From the cell containing the given text, extract its center point as [X, Y] coordinate. 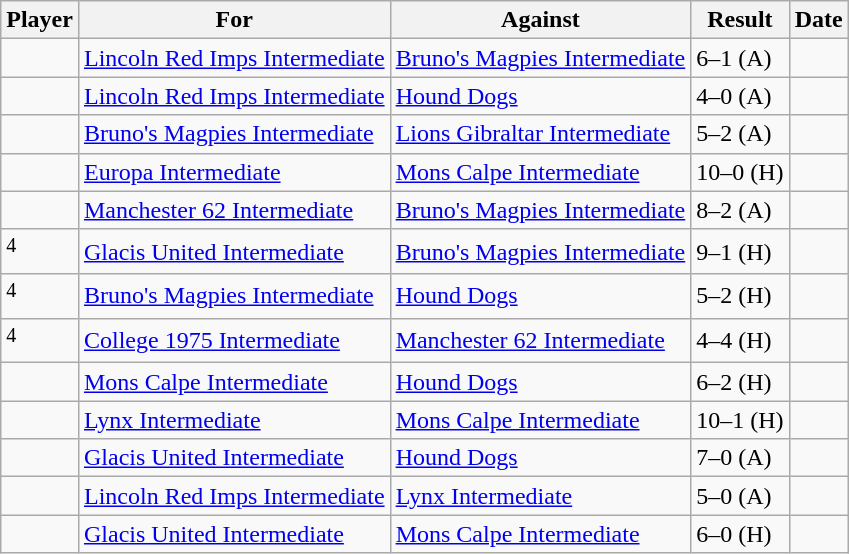
College 1975 Intermediate [234, 340]
Lions Gibraltar Intermediate [540, 134]
4–0 (A) [740, 96]
Against [540, 20]
Europa Intermediate [234, 172]
6–0 (H) [740, 534]
Result [740, 20]
6–1 (A) [740, 58]
7–0 (A) [740, 458]
10–0 (H) [740, 172]
8–2 (A) [740, 210]
5–2 (A) [740, 134]
10–1 (H) [740, 420]
Player [40, 20]
5–0 (A) [740, 496]
For [234, 20]
9–1 (H) [740, 252]
6–2 (H) [740, 382]
4–4 (H) [740, 340]
Date [818, 20]
5–2 (H) [740, 296]
